Capture the cell that displays the provided text and extract its [X, Y] central coordinate. 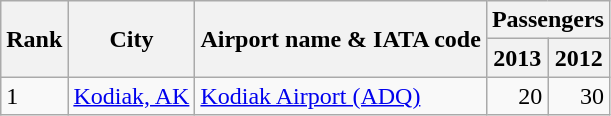
City [132, 39]
1 [34, 96]
30 [579, 96]
Kodiak Airport (ADQ) [340, 96]
Rank [34, 39]
Passengers [548, 20]
2012 [579, 58]
2013 [517, 58]
Airport name & IATA code [340, 39]
20 [517, 96]
Kodiak, AK [132, 96]
